Identify which cell holds the provided text, then report its (x, y) central coordinate. 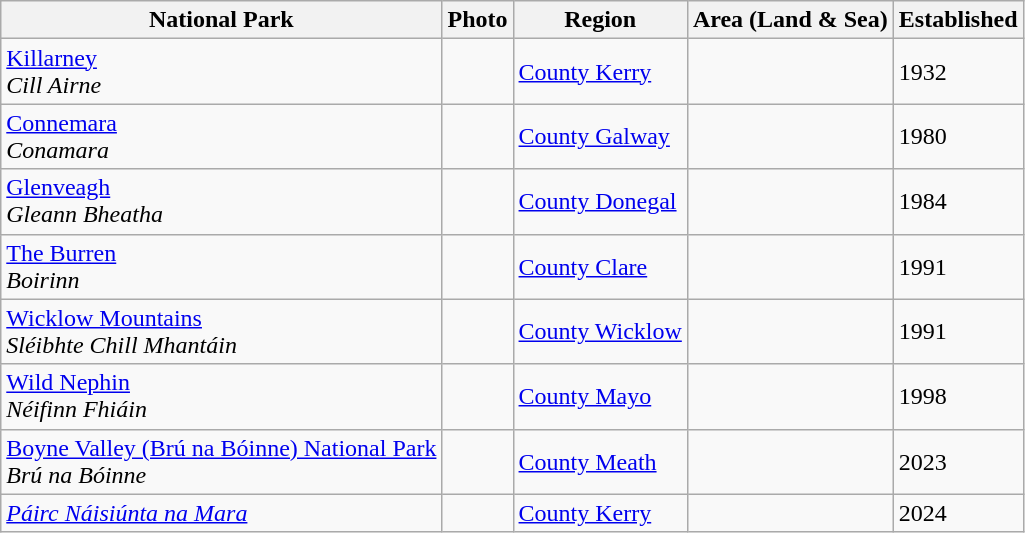
Páirc Náisiúnta na Mara (222, 513)
County Mayo (600, 396)
KillarneyCill Airne (222, 72)
County Clare (600, 266)
2023 (958, 462)
Wicklow MountainsSléibhte Chill Mhantáin (222, 332)
Established (958, 20)
1984 (958, 202)
County Meath (600, 462)
The BurrenBoirinn (222, 266)
County Donegal (600, 202)
2024 (958, 513)
Photo (478, 20)
ConnemaraConamara (222, 136)
Wild NephinNéifinn Fhiáin (222, 396)
National Park (222, 20)
1998 (958, 396)
1932 (958, 72)
County Galway (600, 136)
1980 (958, 136)
Area (Land & Sea) (790, 20)
Boyne Valley (Brú na Bóinne) National ParkBrú na Bóinne (222, 462)
Region (600, 20)
County Wicklow (600, 332)
GlenveaghGleann Bheatha (222, 202)
